Determine the (X, Y) coordinate at the center of the cell enclosing the given text.  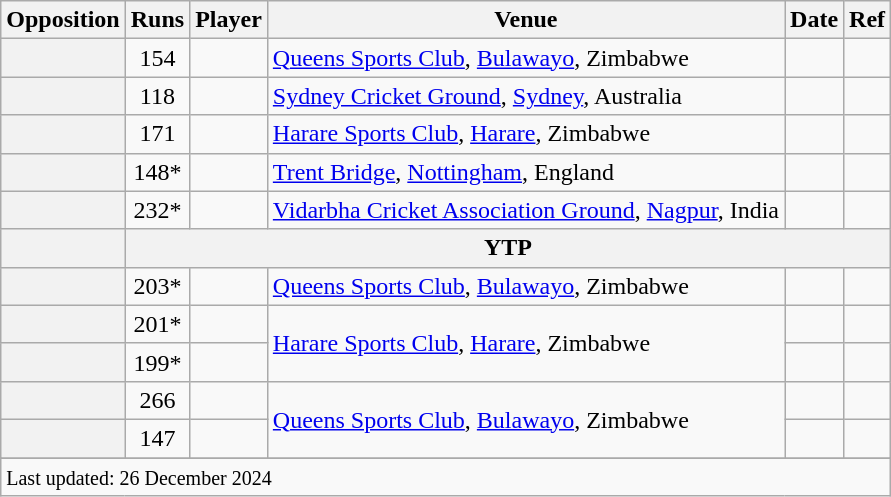
266 (157, 400)
Last updated: 26 December 2024 (446, 477)
Sydney Cricket Ground, Sydney, Australia (526, 96)
199* (157, 362)
203* (157, 286)
118 (157, 96)
232* (157, 210)
Player (229, 20)
Ref (868, 20)
154 (157, 58)
171 (157, 134)
Venue (526, 20)
Date (814, 20)
Vidarbha Cricket Association Ground, Nagpur, India (526, 210)
Opposition (63, 20)
148* (157, 172)
Trent Bridge, Nottingham, England (526, 172)
YTP (508, 248)
147 (157, 438)
Runs (157, 20)
201* (157, 324)
